Capture the cell that displays the provided text and extract its (X, Y) central coordinate. 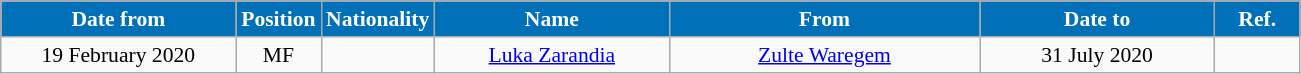
Ref. (1258, 19)
19 February 2020 (118, 55)
Zulte Waregem (824, 55)
Position (278, 19)
From (824, 19)
Date from (118, 19)
Nationality (378, 19)
Name (552, 19)
31 July 2020 (1098, 55)
Date to (1098, 19)
MF (278, 55)
Luka Zarandia (552, 55)
